Return the [x, y] coordinate for the center point of the cell that contains the specified text.  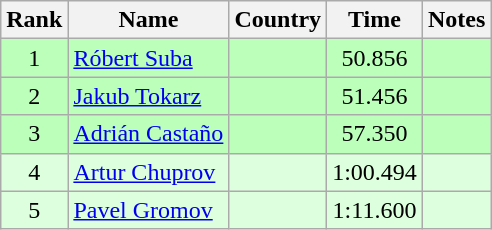
Pavel Gromov [148, 210]
3 [34, 134]
Artur Chuprov [148, 172]
1 [34, 58]
Country [278, 20]
Adrián Castaño [148, 134]
51.456 [375, 96]
Róbert Suba [148, 58]
Time [375, 20]
Jakub Tokarz [148, 96]
Notes [456, 20]
50.856 [375, 58]
1:11.600 [375, 210]
2 [34, 96]
4 [34, 172]
Rank [34, 20]
57.350 [375, 134]
Name [148, 20]
5 [34, 210]
1:00.494 [375, 172]
